Return the [X, Y] coordinate for the center point of the cell that contains the specified text.  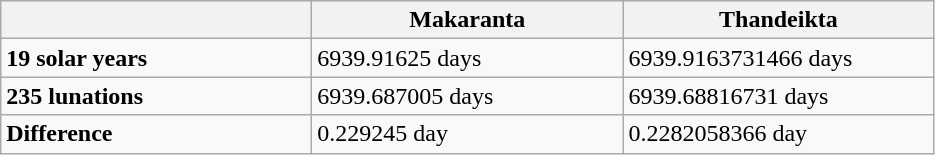
Makaranta [468, 20]
6939.9163731466 days [778, 58]
6939.91625 days [468, 58]
6939.68816731 days [778, 96]
0.2282058366 day [778, 134]
Difference [156, 134]
6939.687005 days [468, 96]
Thandeikta [778, 20]
235 lunations [156, 96]
19 solar years [156, 58]
0.229245 day [468, 134]
